Provide the [X, Y] coordinate of the cell's center where the given text is located.  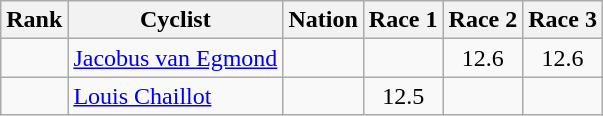
Rank [34, 20]
Jacobus van Egmond [176, 58]
Nation [323, 20]
Race 3 [563, 20]
12.5 [403, 96]
Louis Chaillot [176, 96]
Cyclist [176, 20]
Race 2 [483, 20]
Race 1 [403, 20]
